Scan for the cell matching the given text and deliver its (x, y) coordinate at center. 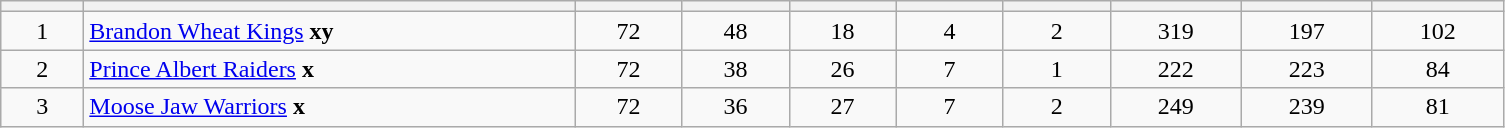
18 (842, 31)
48 (736, 31)
36 (736, 107)
Moose Jaw Warriors x (330, 107)
26 (842, 69)
38 (736, 69)
222 (1176, 69)
223 (1306, 69)
102 (1438, 31)
239 (1306, 107)
27 (842, 107)
3 (42, 107)
4 (950, 31)
Brandon Wheat Kings xy (330, 31)
249 (1176, 107)
319 (1176, 31)
Prince Albert Raiders x (330, 69)
197 (1306, 31)
81 (1438, 107)
84 (1438, 69)
